From the cell containing the given text, extract its center point as [X, Y] coordinate. 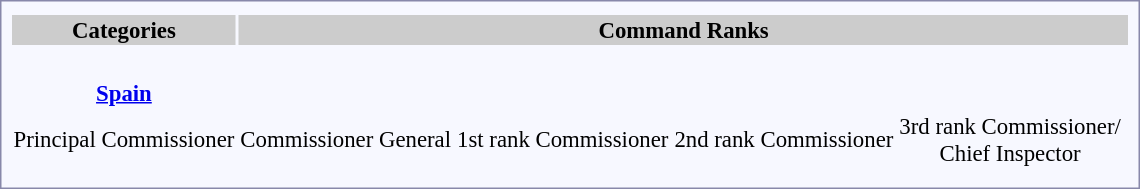
Categories [124, 30]
3rd rank Commissioner/Chief Inspector [1010, 140]
Command Ranks [684, 30]
Commissioner General [346, 140]
1st rank Commissioner [563, 140]
Principal Commissioner [124, 140]
2nd rank Commissioner [784, 140]
Spain [124, 80]
